Find where the given text appears and provide that cell's center as [x, y] coordinate. 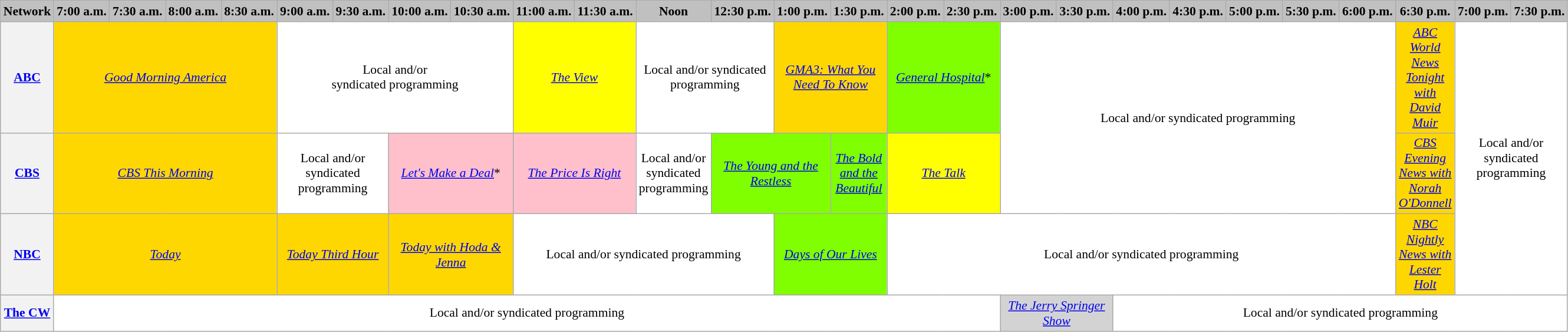
Good Morning America [165, 78]
General Hospital* [944, 78]
4:30 p.m. [1198, 11]
NBC [27, 255]
Today [165, 255]
9:30 a.m. [361, 11]
12:30 p.m. [743, 11]
10:00 a.m. [420, 11]
3:00 p.m. [1029, 11]
7:30 a.m. [138, 11]
The Bold and the Beautiful [859, 173]
5:30 p.m. [1311, 11]
CBS [27, 173]
2:30 p.m. [972, 11]
CBS This Morning [165, 173]
4:00 p.m. [1141, 11]
8:00 a.m. [193, 11]
1:00 p.m. [802, 11]
5:00 p.m. [1254, 11]
The Price Is Right [574, 173]
7:00 p.m. [1483, 11]
6:30 p.m. [1425, 11]
The CW [27, 314]
GMA3: What You Need To Know [831, 78]
10:30 a.m. [482, 11]
CBS Evening News with Norah O'Donnell [1425, 173]
7:30 p.m. [1539, 11]
The Jerry Springer Show [1057, 314]
3:30 p.m. [1085, 11]
Noon [674, 11]
7:00 a.m. [81, 11]
The Talk [944, 173]
The View [574, 78]
8:30 a.m. [249, 11]
6:00 p.m. [1368, 11]
The Young and the Restless [771, 173]
Today Third Hour [332, 255]
Network [27, 11]
11:30 a.m. [605, 11]
ABC World News Tonight with David Muir [1425, 78]
ABC [27, 78]
Local and/orsyndicated programming [395, 78]
1:30 p.m. [859, 11]
11:00 a.m. [543, 11]
Let's Make a Deal* [450, 173]
NBC Nightly News with Lester Holt [1425, 255]
2:00 p.m. [915, 11]
Days of Our Lives [831, 255]
Today with Hoda & Jenna [450, 255]
9:00 a.m. [305, 11]
